Determine the [x, y] coordinate at the center of the cell enclosing the given text.  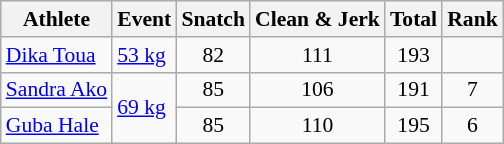
106 [318, 90]
110 [318, 126]
6 [472, 126]
7 [472, 90]
Sandra Ako [56, 90]
Total [414, 19]
82 [213, 55]
193 [414, 55]
111 [318, 55]
Dika Toua [56, 55]
Clean & Jerk [318, 19]
69 kg [144, 108]
Rank [472, 19]
53 kg [144, 55]
191 [414, 90]
Event [144, 19]
Athlete [56, 19]
Guba Hale [56, 126]
Snatch [213, 19]
195 [414, 126]
